Pinpoint the cell where the given text exists, returning its [X, Y] midpoint coordinate. 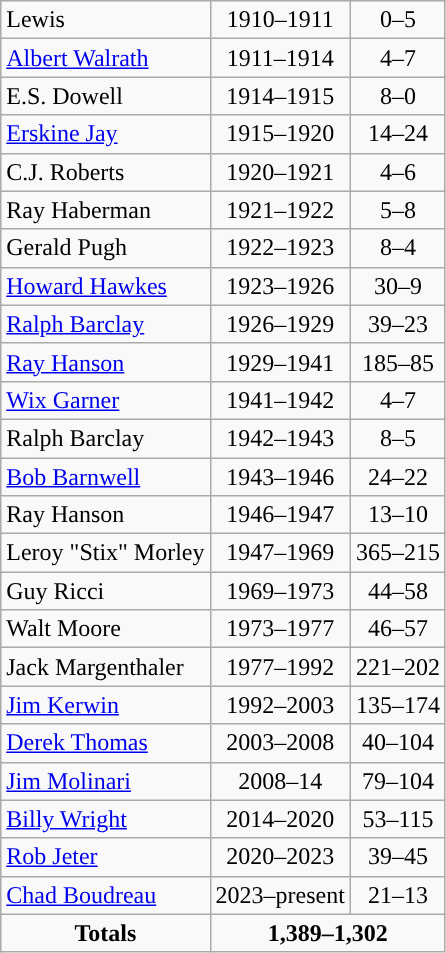
Gerald Pugh [106, 248]
1946–1947 [280, 515]
185–85 [398, 362]
44–58 [398, 591]
Jack Margenthaler [106, 667]
1973–1977 [280, 629]
24–22 [398, 477]
Ray Haberman [106, 210]
Billy Wright [106, 819]
E.S. Dowell [106, 96]
1921–1922 [280, 210]
13–10 [398, 515]
Jim Molinari [106, 781]
Lewis [106, 20]
53–115 [398, 819]
2014–2020 [280, 819]
Wix Garner [106, 400]
1969–1973 [280, 591]
1923–1926 [280, 286]
0–5 [398, 20]
21–13 [398, 895]
Totals [106, 933]
Albert Walrath [106, 58]
221–202 [398, 667]
4–6 [398, 172]
1914–1915 [280, 96]
1911–1914 [280, 58]
Walt Moore [106, 629]
Chad Boudreau [106, 895]
365–215 [398, 553]
Derek Thomas [106, 743]
Rob Jeter [106, 857]
1992–2003 [280, 705]
1926–1929 [280, 324]
2023–present [280, 895]
8–5 [398, 438]
1929–1941 [280, 362]
46–57 [398, 629]
1942–1943 [280, 438]
1915–1920 [280, 134]
2003–2008 [280, 743]
39–45 [398, 857]
C.J. Roberts [106, 172]
1910–1911 [280, 20]
1941–1942 [280, 400]
79–104 [398, 781]
1947–1969 [280, 553]
Jim Kerwin [106, 705]
8–4 [398, 248]
39–23 [398, 324]
1920–1921 [280, 172]
30–9 [398, 286]
2008–14 [280, 781]
1,389–1,302 [328, 933]
1943–1946 [280, 477]
1922–1923 [280, 248]
2020–2023 [280, 857]
Howard Hawkes [106, 286]
135–174 [398, 705]
Leroy "Stix" Morley [106, 553]
40–104 [398, 743]
Erskine Jay [106, 134]
14–24 [398, 134]
Guy Ricci [106, 591]
Bob Barnwell [106, 477]
8–0 [398, 96]
5–8 [398, 210]
1977–1992 [280, 667]
